Identify which cell holds the provided text, then report its (x, y) central coordinate. 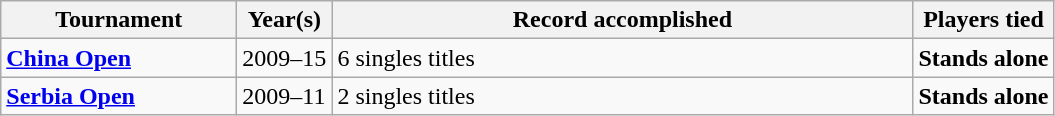
Players tied (984, 20)
Serbia Open (119, 96)
Year(s) (284, 20)
Tournament (119, 20)
China Open (119, 58)
2009–15 (284, 58)
2009–11 (284, 96)
2 singles titles (622, 96)
6 singles titles (622, 58)
Record accomplished (622, 20)
